Pinpoint the cell where the given text exists, returning its [x, y] midpoint coordinate. 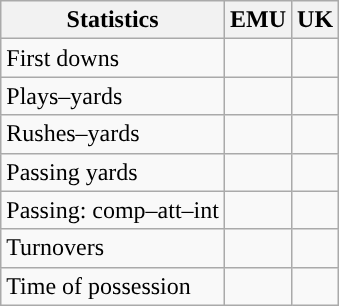
Turnovers [113, 248]
First downs [113, 58]
Passing yards [113, 172]
Statistics [113, 20]
EMU [258, 20]
UK [316, 20]
Time of possession [113, 286]
Passing: comp–att–int [113, 210]
Rushes–yards [113, 134]
Plays–yards [113, 96]
